Determine the [x, y] coordinate at the center of the cell enclosing the given text.  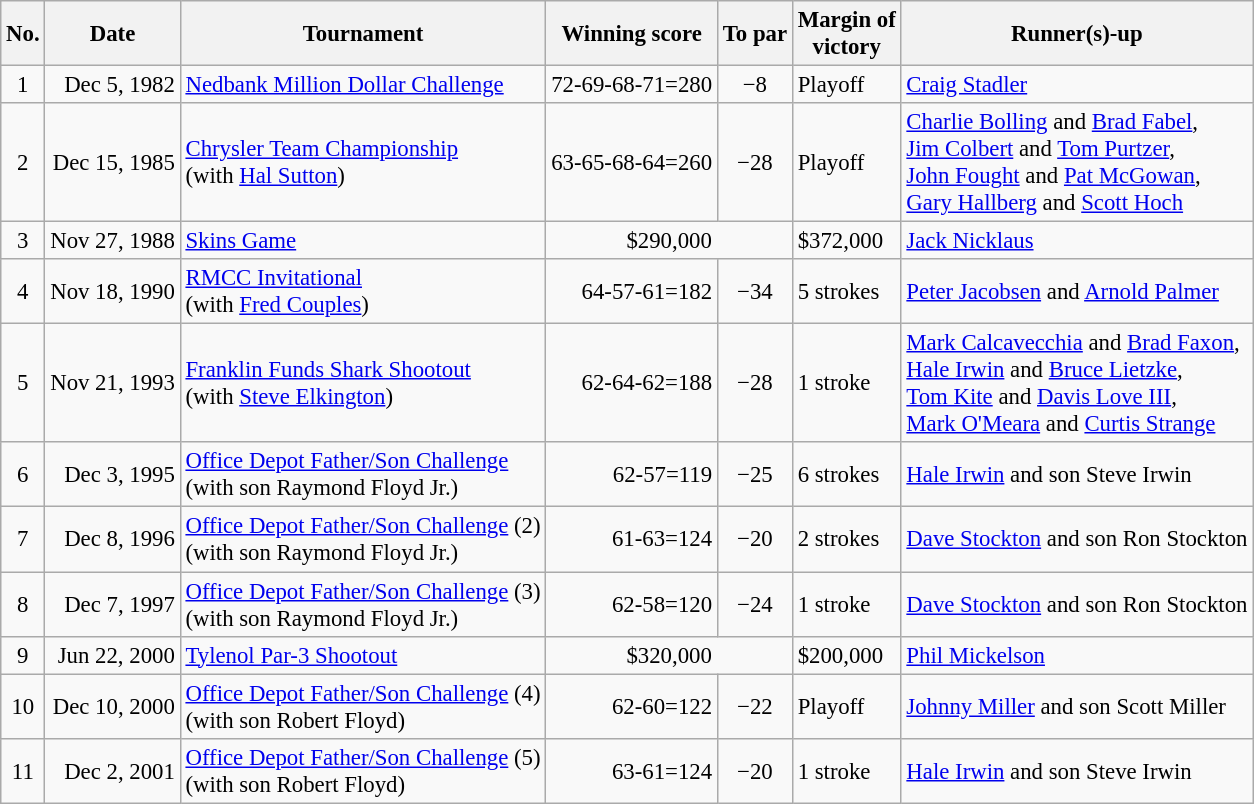
Dec 10, 2000 [112, 706]
$290,000 [669, 241]
Peter Jacobsen and Arnold Palmer [1077, 292]
Charlie Bolling and Brad Fabel, Jim Colbert and Tom Purtzer, John Fought and Pat McGowan, Gary Hallberg and Scott Hoch [1077, 162]
Franklin Funds Shark Shootout(with Steve Elkington) [363, 384]
Margin ofvictory [846, 34]
−8 [754, 85]
1 [23, 85]
10 [23, 706]
Dec 2, 2001 [112, 770]
63-61=124 [632, 770]
Date [112, 34]
Nov 21, 1993 [112, 384]
9 [23, 655]
Tournament [363, 34]
Johnny Miller and son Scott Miller [1077, 706]
Jack Nicklaus [1077, 241]
Dec 7, 1997 [112, 604]
11 [23, 770]
Nov 18, 1990 [112, 292]
Phil Mickelson [1077, 655]
64-57-61=182 [632, 292]
62-58=120 [632, 604]
To par [754, 34]
8 [23, 604]
62-57=119 [632, 474]
6 [23, 474]
3 [23, 241]
Craig Stadler [1077, 85]
Dec 5, 1982 [112, 85]
No. [23, 34]
$200,000 [846, 655]
62-64-62=188 [632, 384]
Skins Game [363, 241]
Nedbank Million Dollar Challenge [363, 85]
Office Depot Father/Son Challenge (5)(with son Robert Floyd) [363, 770]
Nov 27, 1988 [112, 241]
Dec 3, 1995 [112, 474]
Dec 15, 1985 [112, 162]
Mark Calcavecchia and Brad Faxon, Hale Irwin and Bruce Lietzke, Tom Kite and Davis Love III, Mark O'Meara and Curtis Strange [1077, 384]
2 strokes [846, 540]
5 [23, 384]
$372,000 [846, 241]
$320,000 [669, 655]
−25 [754, 474]
Office Depot Father/Son Challenge(with son Raymond Floyd Jr.) [363, 474]
63-65-68-64=260 [632, 162]
Office Depot Father/Son Challenge (4)(with son Robert Floyd) [363, 706]
Tylenol Par-3 Shootout [363, 655]
4 [23, 292]
Chrysler Team Championship(with Hal Sutton) [363, 162]
RMCC Invitational(with Fred Couples) [363, 292]
Jun 22, 2000 [112, 655]
Runner(s)-up [1077, 34]
Dec 8, 1996 [112, 540]
5 strokes [846, 292]
−24 [754, 604]
Office Depot Father/Son Challenge (3)(with son Raymond Floyd Jr.) [363, 604]
Office Depot Father/Son Challenge (2)(with son Raymond Floyd Jr.) [363, 540]
−34 [754, 292]
−22 [754, 706]
Winning score [632, 34]
2 [23, 162]
62-60=122 [632, 706]
72-69-68-71=280 [632, 85]
7 [23, 540]
6 strokes [846, 474]
61-63=124 [632, 540]
